From the cell containing the given text, extract its center point as (X, Y) coordinate. 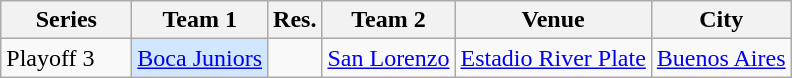
Estadio River Plate (553, 58)
Boca Juniors (200, 58)
Team 2 (388, 20)
Series (66, 20)
Buenos Aires (721, 58)
San Lorenzo (388, 58)
City (721, 20)
Team 1 (200, 20)
Venue (553, 20)
Res. (295, 20)
Playoff 3 (66, 58)
